Output the [X, Y] coordinate of the center of the cell containing the given text.  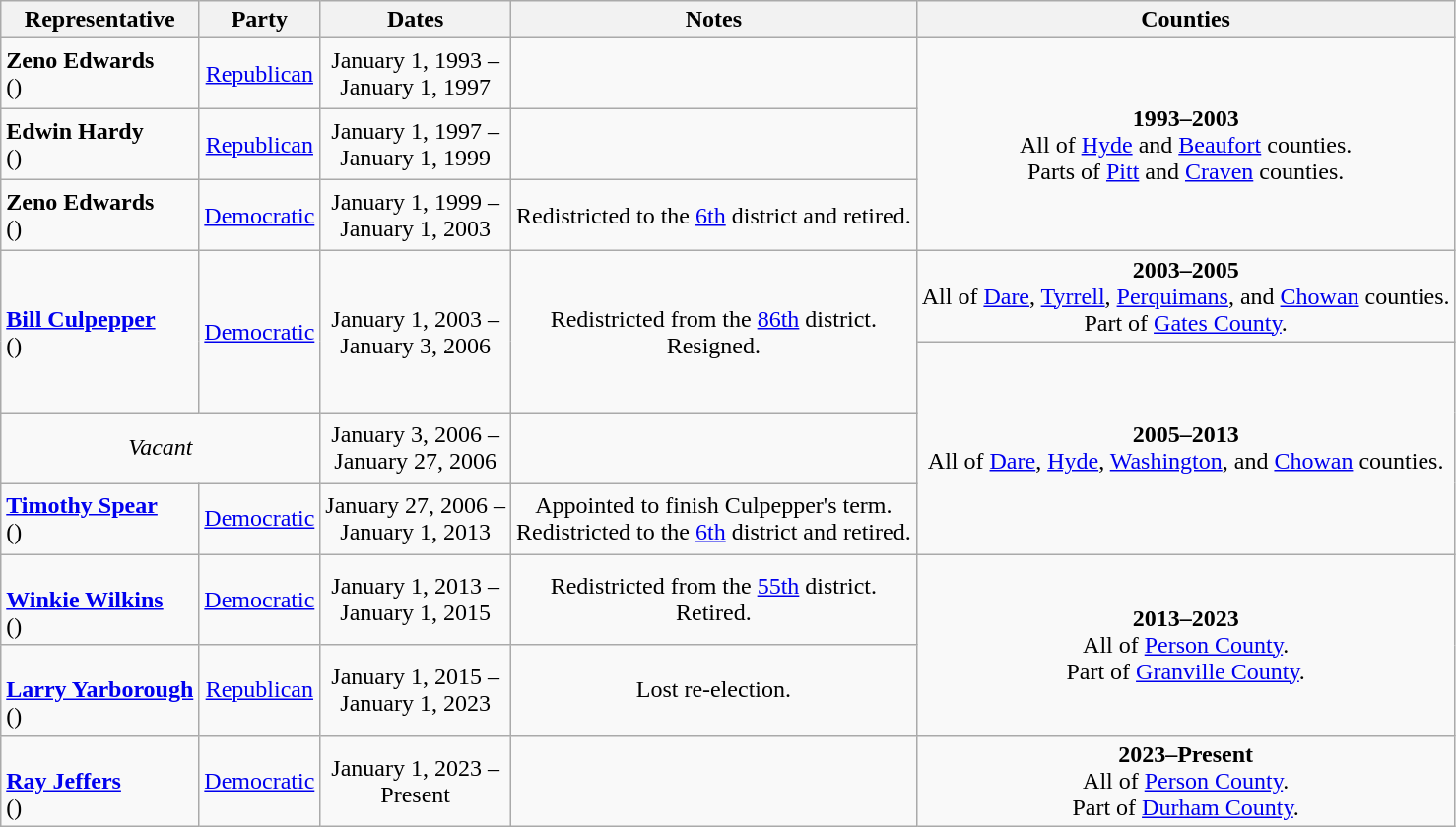
January 3, 2006 – January 27, 2006 [416, 448]
2013–2023 All of Person County. Part of Granville County. [1186, 645]
Redistricted from the 86th district. Resigned. [714, 332]
Representative [100, 20]
January 1, 2023 – Present [416, 781]
2005–2013 All of Dare, Hyde, Washington, and Chowan counties. [1186, 448]
2023–PresentAll of Person County. Part of Durham County. [1186, 781]
Vacant [161, 448]
Party [260, 20]
Bill Culpepper() [100, 332]
Timothy Spear() [100, 519]
Dates [416, 20]
January 1, 2003 – January 3, 2006 [416, 332]
Larry Yarborough() [100, 690]
Edwin Hardy() [100, 145]
January 1, 2015 – January 1, 2023 [416, 690]
January 27, 2006 – January 1, 2013 [416, 519]
January 1, 1999 – January 1, 2003 [416, 216]
Notes [714, 20]
Ray Jeffers() [100, 781]
Redistricted from the 55th district. Retired. [714, 600]
Appointed to finish Culpepper's term. Redistricted to the 6th district and retired. [714, 519]
2003–2005 All of Dare, Tyrrell, Perquimans, and Chowan counties. Part of Gates County. [1186, 296]
Winkie Wilkins() [100, 600]
1993–2003 All of Hyde and Beaufort counties. Parts of Pitt and Craven counties. [1186, 145]
Lost re-election. [714, 690]
January 1, 1993 – January 1, 1997 [416, 74]
Counties [1186, 20]
January 1, 2013 – January 1, 2015 [416, 600]
January 1, 1997 – January 1, 1999 [416, 145]
Redistricted to the 6th district and retired. [714, 216]
